Provide the (X, Y) coordinate of the cell's center where the given text is located.  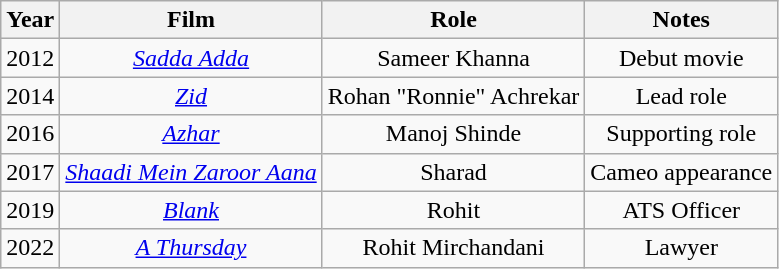
Cameo appearance (682, 172)
Film (191, 20)
Rohit Mirchandani (454, 248)
ATS Officer (682, 210)
Role (454, 20)
A Thursday (191, 248)
2012 (30, 58)
Shaadi Mein Zaroor Aana (191, 172)
2016 (30, 134)
Supporting role (682, 134)
Rohit (454, 210)
Sameer Khanna (454, 58)
2014 (30, 96)
Lawyer (682, 248)
2017 (30, 172)
Blank (191, 210)
2022 (30, 248)
Sharad (454, 172)
Rohan "Ronnie" Achrekar (454, 96)
Manoj Shinde (454, 134)
Notes (682, 20)
Debut movie (682, 58)
Sadda Adda (191, 58)
Zid (191, 96)
2019 (30, 210)
Azhar (191, 134)
Lead role (682, 96)
Year (30, 20)
